Output the (x, y) coordinate of the center of the cell containing the given text.  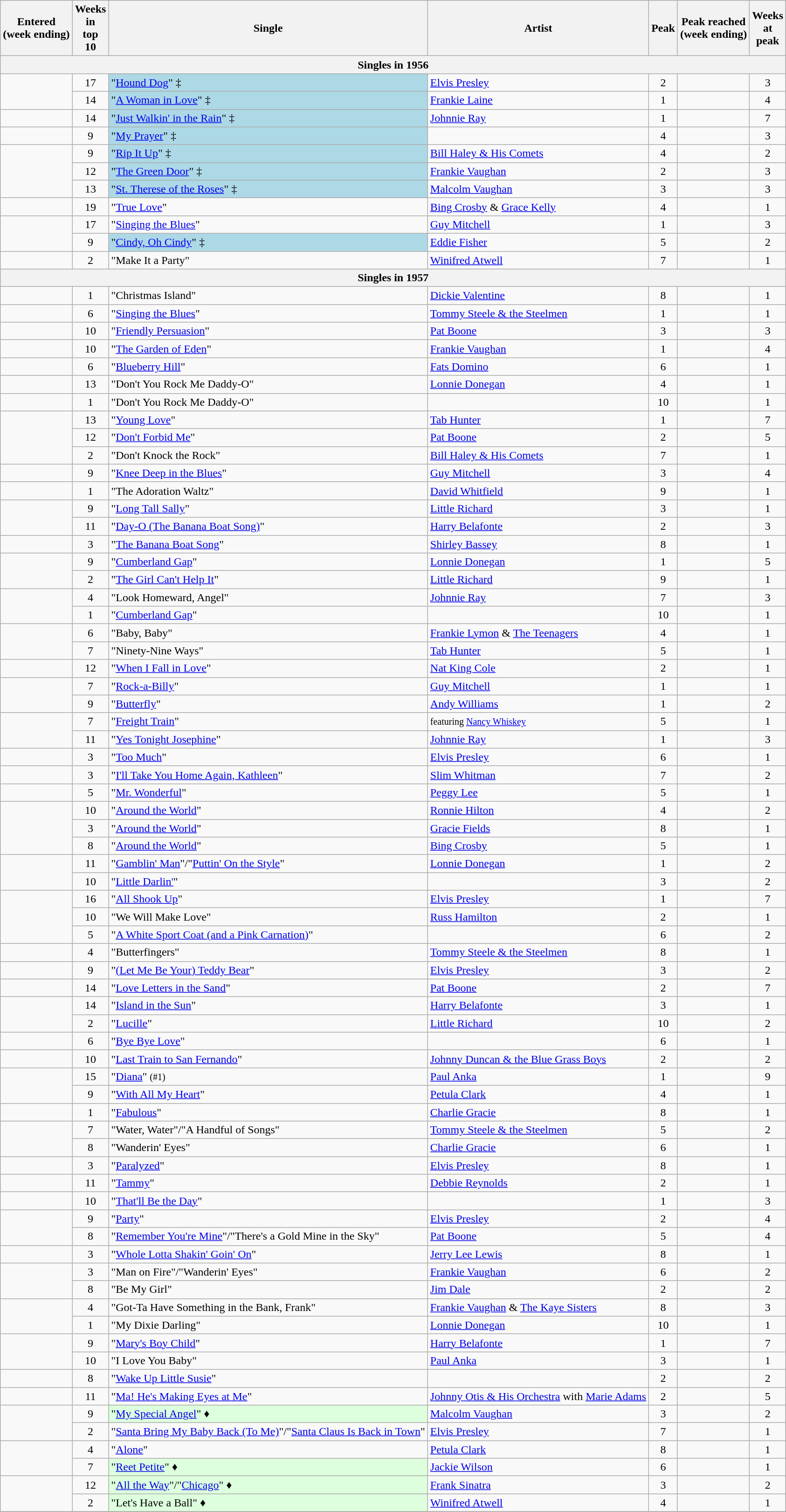
"Last Train to San Fernando" (268, 1059)
Eddie Fisher (538, 242)
Weeksintop10 (90, 28)
"My Dixie Darling" (268, 1325)
Jackie Wilson (538, 1467)
"Christmas Island" (268, 296)
"Make It a Party" (268, 260)
Bing Crosby (538, 846)
"Blueberry Hill" (268, 367)
"Whole Lotta Shakin' Goin' On" (268, 1254)
"Bye Bye Love" (268, 1041)
"Friendly Persuasion" (268, 331)
Johnny Otis & His Orchestra with Marie Adams (538, 1396)
"Island in the Sun" (268, 1006)
"I Love You Baby" (268, 1360)
"When I Fall in Love" (268, 668)
"Knee Deep in the Blues" (268, 473)
"Let's Have a Ball" ♦ (268, 1503)
Entered(week ending) (36, 28)
"Tammy" (268, 1183)
"St. Therese of the Roses" ‡ (268, 189)
"All Shook Up" (268, 899)
"Fabulous" (268, 1112)
"Be My Girl" (268, 1290)
David Whitfield (538, 491)
Debbie Reynolds (538, 1183)
"Paralyzed" (268, 1165)
16 (90, 899)
"Gamblin' Man"/"Puttin' On the Style" (268, 864)
"Too Much" (268, 757)
"Cindy, Oh Cindy" ‡ (268, 242)
"All the Way"/"Chicago" ♦ (268, 1485)
"Look Homeward, Angel" (268, 597)
"Butterfingers" (268, 952)
Slim Whitman (538, 775)
Frankie Laine (538, 100)
Peak (663, 28)
Artist (538, 28)
"Don't Forbid Me" (268, 437)
"Little Darlin'" (268, 881)
Nat King Cole (538, 668)
"With All My Heart" (268, 1094)
15 (90, 1076)
Peak reached(week ending) (713, 28)
"Rock-a-Billy" (268, 686)
Frankie Lymon & The Teenagers (538, 633)
"Ma! He's Making Eyes at Me" (268, 1396)
"Baby, Baby" (268, 633)
Bing Crosby & Grace Kelly (538, 207)
Frank Sinatra (538, 1485)
"Wanderin' Eyes" (268, 1148)
Singles in 1957 (393, 278)
"Young Love" (268, 420)
"Ninety-Nine Ways" (268, 651)
Peggy Lee (538, 792)
Jerry Lee Lewis (538, 1254)
"Just Walkin' in the Rain" ‡ (268, 118)
"The Girl Can't Help It" (268, 580)
"Man on Fire"/"Wanderin' Eyes" (268, 1272)
"Hound Dog" ‡ (268, 83)
Weeksatpeak (768, 28)
"Yes Tonight Josephine" (268, 739)
"True Love" (268, 207)
"Remember You're Mine"/"There's a Gold Mine in the Sky" (268, 1236)
"(Let Me Be Your) Teddy Bear" (268, 970)
"The Adoration Waltz" (268, 491)
Andy Williams (538, 704)
"The Banana Boat Song" (268, 544)
Jim Dale (538, 1290)
Russ Hamilton (538, 917)
"My Special Angel" ♦ (268, 1414)
"That'll Be the Day" (268, 1201)
Frankie Vaughan & The Kaye Sisters (538, 1307)
Dickie Valentine (538, 296)
Singles in 1956 (393, 65)
featuring Nancy Whiskey (538, 721)
"Butterfly" (268, 704)
"Mr. Wonderful" (268, 792)
"Reet Petite" ♦ (268, 1467)
Gracie Fields (538, 828)
"My Prayer" ‡ (268, 136)
Shirley Bassey (538, 544)
"Rip It Up" ‡ (268, 153)
Johnny Duncan & the Blue Grass Boys (538, 1059)
"I'll Take You Home Again, Kathleen" (268, 775)
"Day-O (The Banana Boat Song)" (268, 526)
"Santa Bring My Baby Back (To Me)"/"Santa Claus Is Back in Town" (268, 1432)
"Got-Ta Have Something in the Bank, Frank" (268, 1307)
"Don't Knock the Rock" (268, 455)
"Freight Train" (268, 721)
"We Will Make Love" (268, 917)
Single (268, 28)
Ronnie Hilton (538, 810)
"Diana" (#1) (268, 1076)
"A White Sport Coat (and a Pink Carnation)" (268, 935)
"Mary's Boy Child" (268, 1343)
"Party" (268, 1219)
"The Green Door" ‡ (268, 171)
"Alone" (268, 1450)
"The Garden of Eden" (268, 349)
Fats Domino (538, 367)
"Wake Up Little Susie" (268, 1378)
"Love Letters in the Sand" (268, 988)
19 (90, 207)
"Long Tall Sally" (268, 508)
"A Woman in Love" ‡ (268, 100)
"Water, Water"/"A Handful of Songs" (268, 1130)
"Lucille" (268, 1023)
